Capture the cell that displays the provided text and extract its (X, Y) central coordinate. 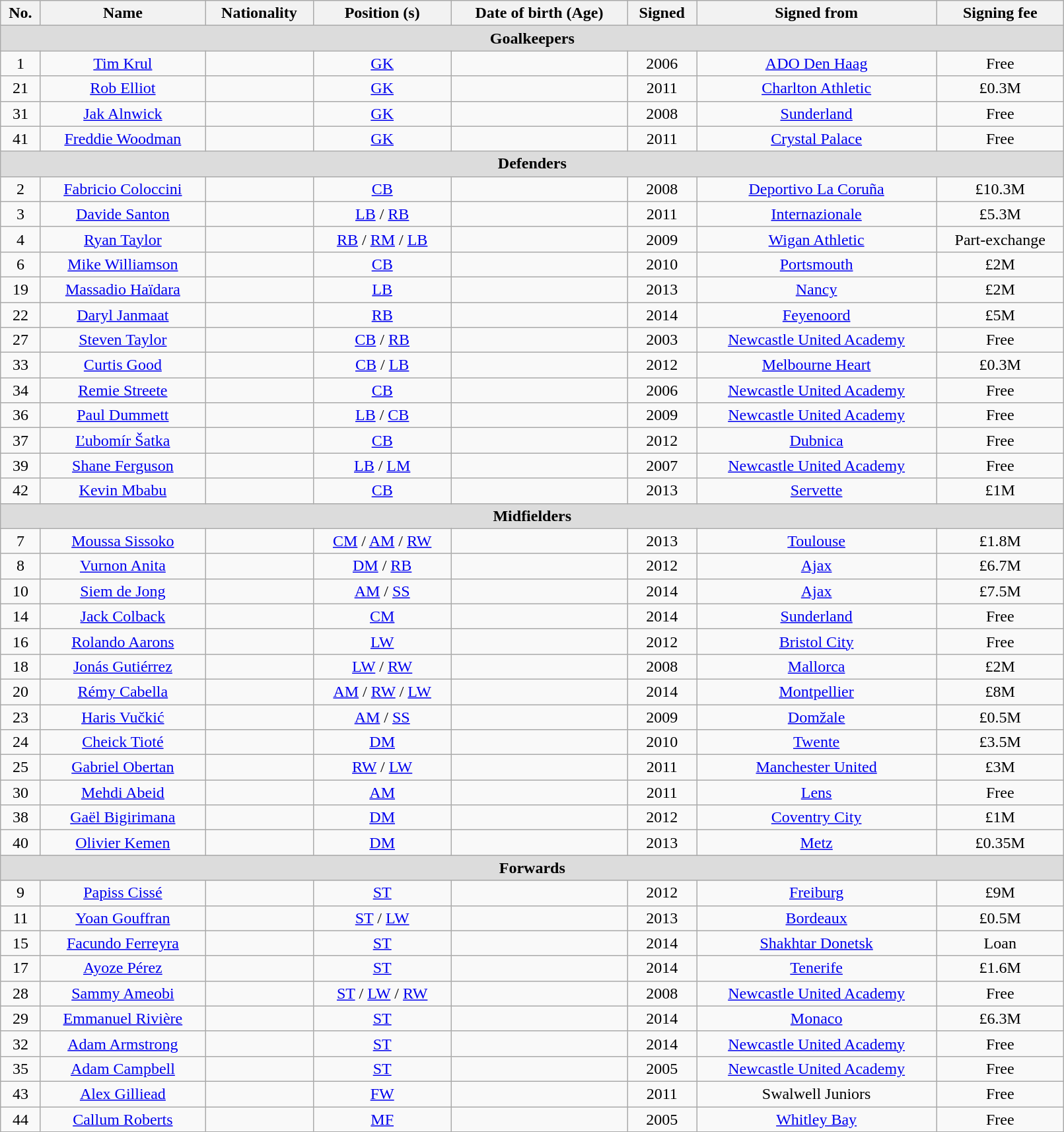
CB / RB (382, 340)
Sammy Ameobi (123, 993)
Tim Krul (123, 63)
CM (382, 616)
Jack Colback (123, 616)
Midfielders (532, 516)
Whitley Bay (816, 1119)
Cheick Tioté (123, 742)
Rolando Aarons (123, 641)
ST / LW / RW (382, 993)
Signed (662, 13)
Paul Dummett (123, 415)
41 (20, 139)
Gabriel Obertan (123, 767)
11 (20, 918)
CB / LB (382, 365)
Signed from (816, 13)
Moussa Sissoko (123, 541)
40 (20, 843)
RB (382, 315)
Rob Elliot (123, 88)
Massadio Haïdara (123, 289)
CM / AM / RW (382, 541)
£7.5M (1000, 591)
£6.3M (1000, 1018)
2007 (662, 466)
14 (20, 616)
Loan (1000, 943)
Domžale (816, 717)
Rémy Cabella (123, 691)
LB (382, 289)
25 (20, 767)
Feyenoord (816, 315)
21 (20, 88)
44 (20, 1119)
£5.3M (1000, 214)
Signing fee (1000, 13)
£0.35M (1000, 843)
Fabricio Coloccini (123, 189)
6 (20, 264)
32 (20, 1044)
20 (20, 691)
Toulouse (816, 541)
LB / LM (382, 466)
35 (20, 1069)
17 (20, 968)
£5M (1000, 315)
Callum Roberts (123, 1119)
Alex Gilliead (123, 1094)
Haris Vučkić (123, 717)
Monaco (816, 1018)
Mike Williamson (123, 264)
Jonás Gutiérrez (123, 666)
Portsmouth (816, 264)
Position (s) (382, 13)
RB / RM / LB (382, 239)
Nationality (260, 13)
Dubnica (816, 441)
2 (20, 189)
Gaël Bigirimana (123, 818)
Shane Ferguson (123, 466)
Bristol City (816, 641)
39 (20, 466)
£3.5M (1000, 742)
AM (382, 793)
28 (20, 993)
£1.8M (1000, 541)
Yoan Gouffran (123, 918)
9 (20, 893)
£10.3M (1000, 189)
7 (20, 541)
£6.7M (1000, 566)
38 (20, 818)
29 (20, 1018)
LW / RW (382, 666)
Steven Taylor (123, 340)
£3M (1000, 767)
Jak Alnwick (123, 114)
30 (20, 793)
Emmanuel Rivière (123, 1018)
Forwards (532, 868)
42 (20, 491)
31 (20, 114)
Coventry City (816, 818)
Siem de Jong (123, 591)
34 (20, 390)
ST / LW (382, 918)
Mehdi Abeid (123, 793)
Facundo Ferreyra (123, 943)
Tenerife (816, 968)
£8M (1000, 691)
Freiburg (816, 893)
Wigan Athletic (816, 239)
Name (123, 13)
Freddie Woodman (123, 139)
Twente (816, 742)
43 (20, 1094)
Ľubomír Šatka (123, 441)
Goalkeepers (532, 38)
FW (382, 1094)
Lens (816, 793)
8 (20, 566)
Daryl Janmaat (123, 315)
AM / RW / LW (382, 691)
2003 (662, 340)
Kevin Mbabu (123, 491)
Adam Campbell (123, 1069)
Deportivo La Coruña (816, 189)
Melbourne Heart (816, 365)
Montpellier (816, 691)
Servette (816, 491)
DM / RB (382, 566)
Swalwell Juniors (816, 1094)
23 (20, 717)
4 (20, 239)
LB / CB (382, 415)
15 (20, 943)
Davide Santon (123, 214)
No. (20, 13)
Ryan Taylor (123, 239)
Metz (816, 843)
Charlton Athletic (816, 88)
Date of birth (Age) (539, 13)
Adam Armstrong (123, 1044)
Internazionale (816, 214)
37 (20, 441)
Curtis Good (123, 365)
Mallorca (816, 666)
27 (20, 340)
RW / LW (382, 767)
33 (20, 365)
16 (20, 641)
LB / RB (382, 214)
36 (20, 415)
1 (20, 63)
ADO Den Haag (816, 63)
Nancy (816, 289)
10 (20, 591)
3 (20, 214)
Remie Streete (123, 390)
Part-exchange (1000, 239)
24 (20, 742)
Defenders (532, 164)
Crystal Palace (816, 139)
Vurnon Anita (123, 566)
£9M (1000, 893)
Ayoze Pérez (123, 968)
Olivier Kemen (123, 843)
Manchester United (816, 767)
£1.6M (1000, 968)
Shakhtar Donetsk (816, 943)
Papiss Cissé (123, 893)
LW (382, 641)
22 (20, 315)
19 (20, 289)
MF (382, 1119)
18 (20, 666)
Bordeaux (816, 918)
